For the text-containing cell, return its midpoint in [X, Y] coordinate format. 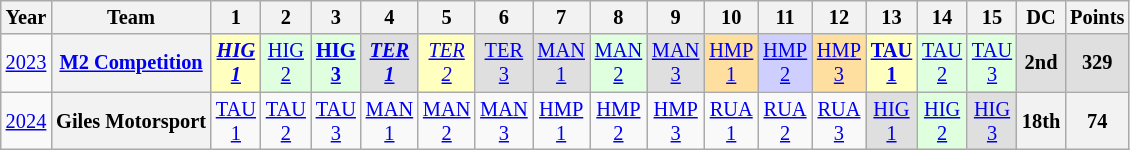
1 [236, 17]
Points [1097, 17]
2024 [26, 121]
11 [785, 17]
RUA1 [731, 121]
4 [390, 17]
18th [1041, 121]
TER1 [390, 63]
14 [942, 17]
RUA2 [785, 121]
329 [1097, 63]
2nd [1041, 63]
8 [618, 17]
5 [446, 17]
2023 [26, 63]
3 [336, 17]
74 [1097, 121]
M2 Competition [131, 63]
13 [892, 17]
TER2 [446, 63]
DC [1041, 17]
2 [286, 17]
RUA3 [839, 121]
6 [504, 17]
10 [731, 17]
Team [131, 17]
Giles Motorsport [131, 121]
12 [839, 17]
15 [992, 17]
7 [562, 17]
Year [26, 17]
TER3 [504, 63]
9 [676, 17]
